Return (X, Y) of the center of cell containing provided text 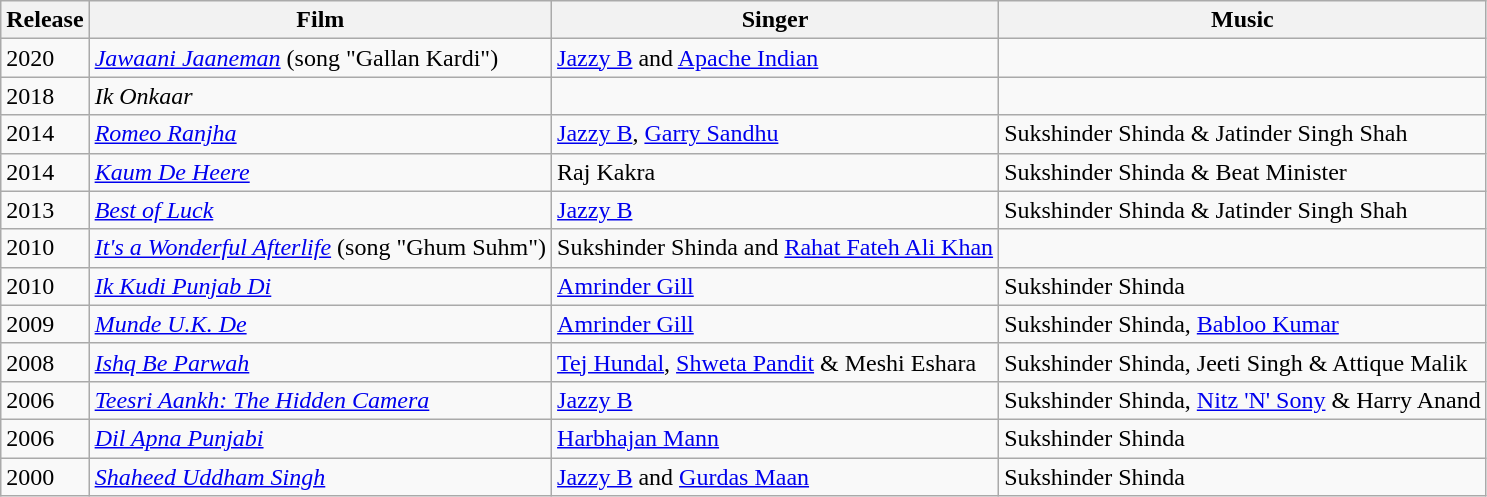
2013 (45, 210)
2018 (45, 96)
Munde U.K. De (320, 324)
2020 (45, 58)
Best of Luck (320, 210)
Jawaani Jaaneman (song "Gallan Kardi") (320, 58)
Ishq Be Parwah (320, 362)
Jazzy B and Apache Indian (776, 58)
Singer (776, 20)
Release (45, 20)
Kaum De Heere (320, 172)
Raj Kakra (776, 172)
It's a Wonderful Afterlife (song "Ghum Suhm") (320, 248)
Film (320, 20)
2008 (45, 362)
Jazzy B, Garry Sandhu (776, 134)
Teesri Aankh: The Hidden Camera (320, 400)
Sukshinder Shinda and Rahat Fateh Ali Khan (776, 248)
Romeo Ranjha (320, 134)
Ik Onkaar (320, 96)
Harbhajan Mann (776, 438)
Music (1243, 20)
Sukshinder Shinda, Jeeti Singh & Attique Malik (1243, 362)
Sukshinder Shinda & Beat Minister (1243, 172)
Sukshinder Shinda, Nitz 'N' Sony & Harry Anand (1243, 400)
Shaheed Uddham Singh (320, 477)
2009 (45, 324)
Tej Hundal, Shweta Pandit & Meshi Eshara (776, 362)
Sukshinder Shinda, Babloo Kumar (1243, 324)
Ik Kudi Punjab Di (320, 286)
Dil Apna Punjabi (320, 438)
2000 (45, 477)
Jazzy B and Gurdas Maan (776, 477)
